Return (X, Y) of the center of cell containing provided text 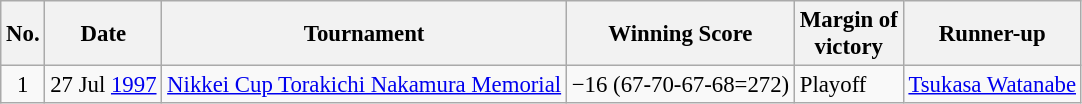
Margin ofvictory (848, 34)
1 (23, 85)
Playoff (848, 85)
Tournament (364, 34)
No. (23, 34)
Tsukasa Watanabe (992, 85)
−16 (67-70-67-68=272) (680, 85)
27 Jul 1997 (104, 85)
Winning Score (680, 34)
Nikkei Cup Torakichi Nakamura Memorial (364, 85)
Runner-up (992, 34)
Date (104, 34)
